Return the [x, y] coordinate for the center point of the cell that contains the specified text.  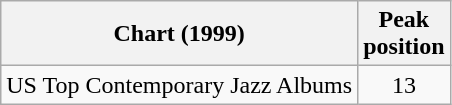
Chart (1999) [180, 34]
Peakposition [404, 34]
US Top Contemporary Jazz Albums [180, 85]
13 [404, 85]
